Determine the [x, y] coordinate at the center of the cell enclosing the given text.  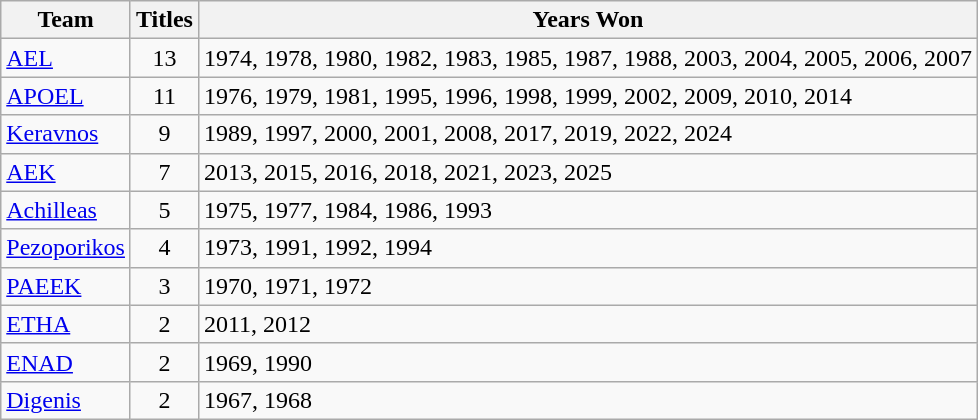
11 [164, 96]
2013, 2015, 2016, 2018, 2021, 2023, 2025 [588, 172]
3 [164, 286]
Pezoporikos [66, 248]
Team [66, 20]
PAEEK [66, 286]
Years Won [588, 20]
ETHA [66, 324]
Titles [164, 20]
7 [164, 172]
1969, 1990 [588, 362]
AEL [66, 58]
APOEL [66, 96]
AEK [66, 172]
1976, 1979, 1981, 1995, 1996, 1998, 1999, 2002, 2009, 2010, 2014 [588, 96]
Achilleas [66, 210]
1975, 1977, 1984, 1986, 1993 [588, 210]
9 [164, 134]
1989, 1997, 2000, 2001, 2008, 2017, 2019, 2022, 2024 [588, 134]
1970, 1971, 1972 [588, 286]
1973, 1991, 1992, 1994 [588, 248]
Digenis [66, 400]
Keravnos [66, 134]
ENAD [66, 362]
13 [164, 58]
2011, 2012 [588, 324]
1967, 1968 [588, 400]
4 [164, 248]
5 [164, 210]
1974, 1978, 1980, 1982, 1983, 1985, 1987, 1988, 2003, 2004, 2005, 2006, 2007 [588, 58]
